Locate the cell with the specified text and output its [x, y] center coordinate. 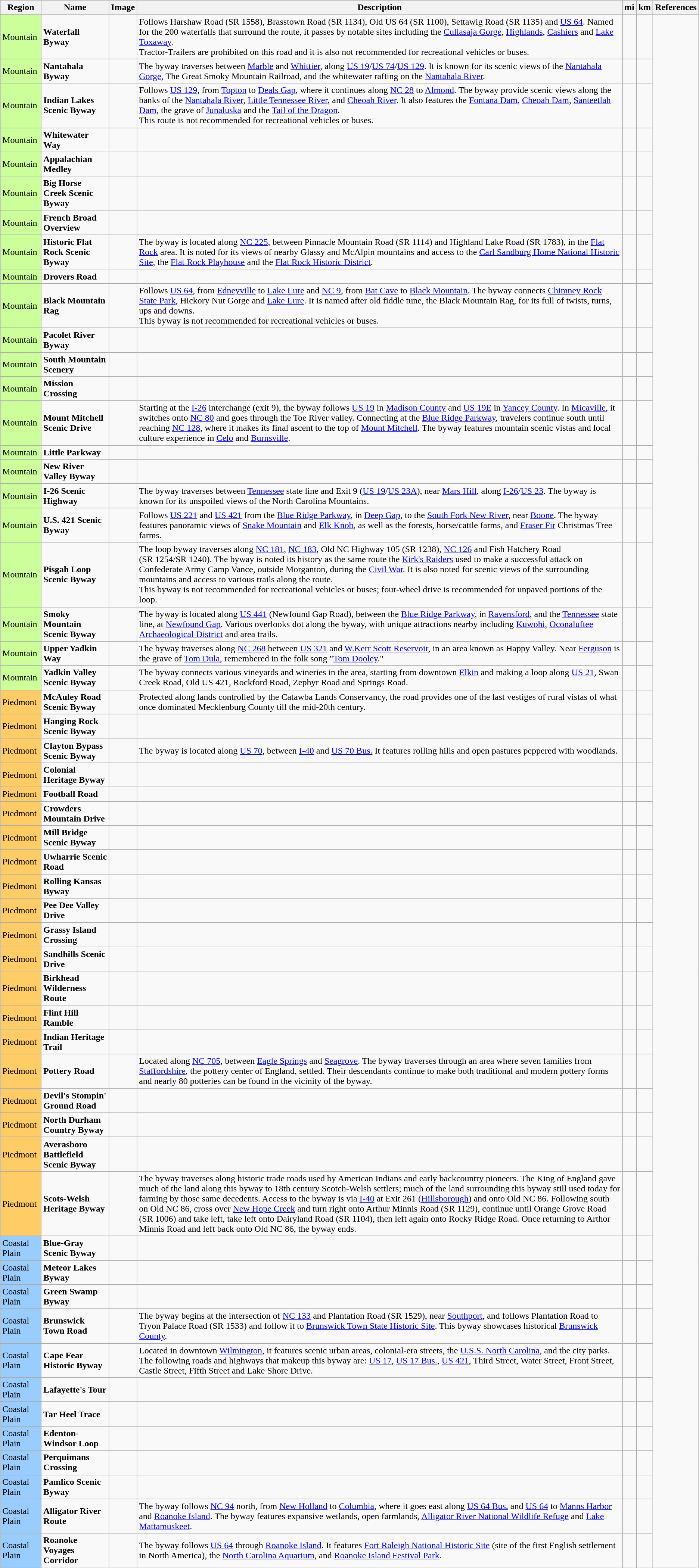
South Mountain Scenery [75, 364]
Indian Heritage Trail [75, 1042]
Historic Flat Rock Scenic Byway [75, 252]
Meteor Lakes Byway [75, 1272]
Drovers Road [75, 276]
McAuley Road Scenic Byway [75, 702]
Smoky Mountain Scenic Byway [75, 624]
Green Swamp Byway [75, 1297]
Averasboro Battlefield Scenic Byway [75, 1154]
Sandhills Scenic Drive [75, 959]
Crowders Mountain Drive [75, 813]
Pisgah Loop Scenic Byway [75, 575]
Whitewater Way [75, 140]
Roanoke Voyages Corridor [75, 1550]
Clayton Bypass Scenic Byway [75, 750]
Lafayette's Tour [75, 1390]
Mission Crossing [75, 389]
References [676, 7]
Appalachian Medley [75, 164]
Nantahala Byway [75, 71]
I-26 Scenic Highway [75, 496]
Brunswick Town Road [75, 1326]
North Durham Country Byway [75, 1125]
French Broad Overview [75, 222]
Mount Mitchell Scenic Drive [75, 423]
Hanging Rock Scenic Byway [75, 726]
km [644, 7]
Birkhead Wilderness Route [75, 988]
Football Road [75, 794]
Pacolet River Byway [75, 340]
Image [123, 7]
Pee Dee Valley Drive [75, 911]
Waterfall Byway [75, 37]
Big Horse Creek Scenic Byway [75, 193]
Description [380, 7]
Colonial Heritage Byway [75, 775]
mi [629, 7]
Tar Heel Trace [75, 1414]
New River Valley Byway [75, 472]
Upper Yadkin Way [75, 653]
Rolling Kansas Byway [75, 886]
Flint Hill Ramble [75, 1017]
Grassy Island Crossing [75, 935]
Little Parkway [75, 452]
Cape Fear Historic Byway [75, 1360]
Pottery Road [75, 1071]
Indian Lakes Scenic Byway [75, 105]
Devil's Stompin' Ground Road [75, 1100]
Alligator River Route [75, 1516]
Mill Bridge Scenic Byway [75, 838]
Name [75, 7]
Region [21, 7]
Black Mountain Rag [75, 305]
The byway is located along US 70, between I-40 and US 70 Bus. It features rolling hills and open pastures peppered with woodlands. [380, 750]
Scots-Welsh Heritage Byway [75, 1203]
Perquimans Crossing [75, 1462]
Uwharrie Scenic Road [75, 862]
U.S. 421 Scenic Byway [75, 525]
Pamlico Scenic Byway [75, 1487]
Edenton-Windsor Loop [75, 1438]
Blue-Gray Scenic Byway [75, 1248]
Yadkin Valley Scenic Byway [75, 678]
